Return the (x, y) coordinate for the center point of the cell that contains the specified text.  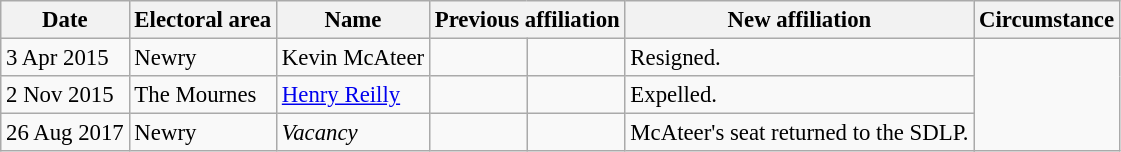
Previous affiliation (527, 20)
Electoral area (202, 20)
McAteer's seat returned to the SDLP. (800, 133)
2 Nov 2015 (65, 95)
26 Aug 2017 (65, 133)
Expelled. (800, 95)
The Mournes (202, 95)
Kevin McAteer (354, 58)
Henry Reilly (354, 95)
Circumstance (1047, 20)
Resigned. (800, 58)
3 Apr 2015 (65, 58)
Date (65, 20)
Vacancy (354, 133)
New affiliation (800, 20)
Name (354, 20)
